Identify which cell holds the provided text, then report its [X, Y] central coordinate. 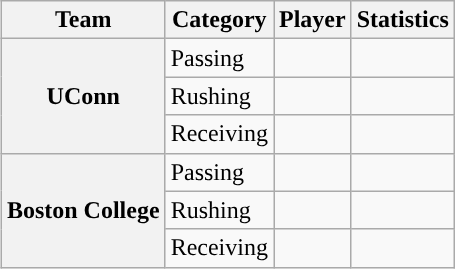
Player [313, 20]
Boston College [83, 210]
Category [219, 20]
UConn [83, 96]
Statistics [402, 20]
Team [83, 20]
